Detect which cell encompasses the target text, then output its [X, Y] center coordinate. 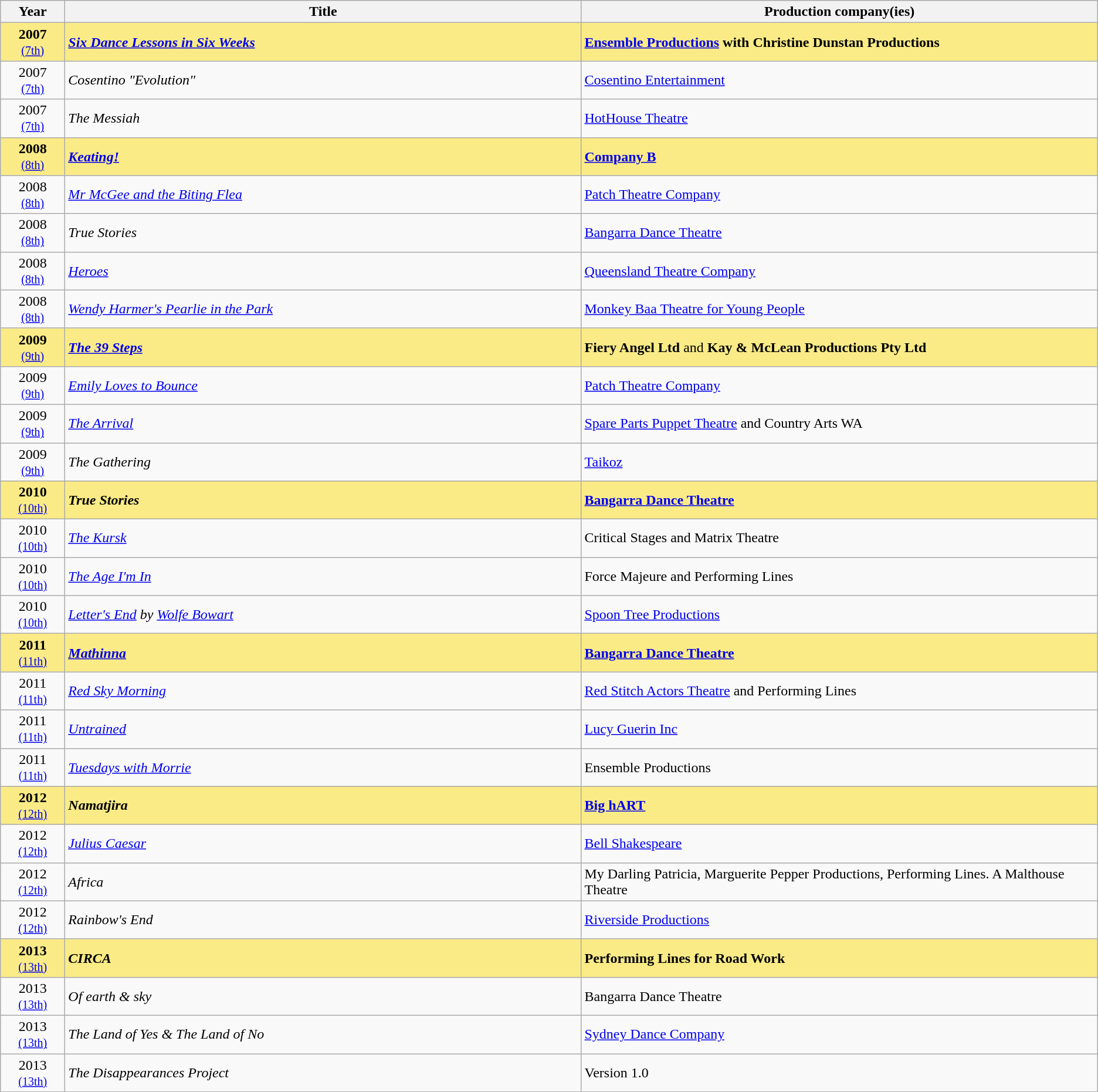
Ensemble Productions [839, 768]
Red Stitch Actors Theatre and Performing Lines [839, 691]
Cosentino Entertainment [839, 80]
Force Majeure and Performing Lines [839, 576]
The Land of Yes & The Land of No [323, 1034]
Year [33, 12]
Performing Lines for Road Work [839, 958]
The 39 Steps [323, 347]
HotHouse Theatre [839, 119]
Lucy Guerin Inc [839, 729]
Mathinna [323, 653]
Emily Loves to Bounce [323, 385]
Queensland Theatre Company [839, 271]
CIRCA [323, 958]
Red Sky Morning [323, 691]
The Messiah [323, 119]
Title [323, 12]
Africa [323, 881]
Tuesdays with Morrie [323, 768]
Version 1.0 [839, 1073]
Of earth & sky [323, 996]
Julius Caesar [323, 844]
Critical Stages and Matrix Theatre [839, 539]
Spare Parts Puppet Theatre and Country Arts WA [839, 424]
The Gathering [323, 461]
The Disappearances Project [323, 1073]
Cosentino "Evolution" [323, 80]
Fiery Angel Ltd and Kay & McLean Productions Pty Ltd [839, 347]
Taikoz [839, 461]
The Kursk [323, 539]
The Arrival [323, 424]
Monkey Baa Theatre for Young People [839, 309]
My Darling Patricia, Marguerite Pepper Productions, Performing Lines. A Malthouse Theatre [839, 881]
Heroes [323, 271]
Mr McGee and the Biting Flea [323, 195]
Letter's End by Wolfe Bowart [323, 615]
Big hART [839, 805]
The Age I'm In [323, 576]
Company B [839, 156]
Riverside Productions [839, 920]
Six Dance Lessons in Six Weeks [323, 42]
Rainbow's End [323, 920]
Spoon Tree Productions [839, 615]
Sydney Dance Company [839, 1034]
Bell Shakespeare [839, 844]
Keating! [323, 156]
Namatjira [323, 805]
Untrained [323, 729]
Ensemble Productions with Christine Dunstan Productions [839, 42]
Wendy Harmer's Pearlie in the Park [323, 309]
Production company(ies) [839, 12]
